From the cell containing the given text, extract its center point as (X, Y) coordinate. 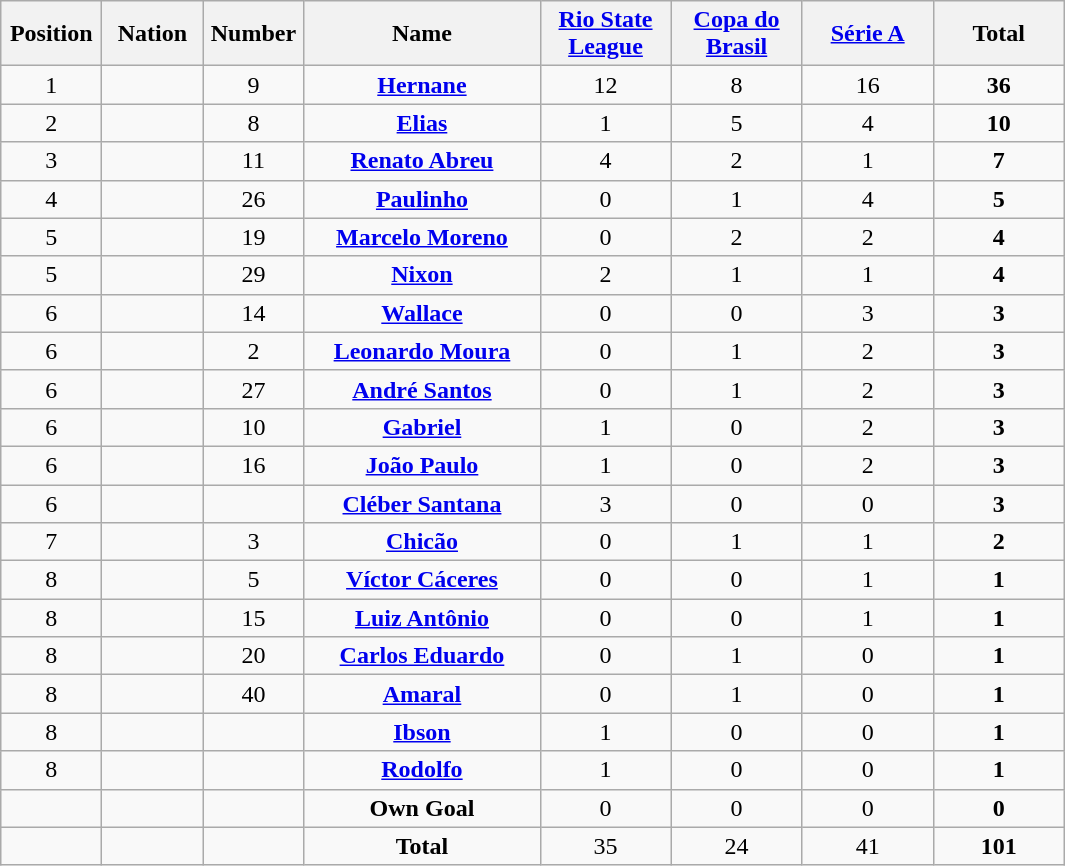
24 (736, 846)
41 (868, 846)
Chicão (422, 542)
14 (254, 313)
Number (254, 34)
Amaral (422, 694)
Víctor Cáceres (422, 580)
Own Goal (422, 808)
Nation (152, 34)
Hernane (422, 85)
Renato Abreu (422, 161)
15 (254, 618)
Name (422, 34)
Position (52, 34)
26 (254, 199)
36 (998, 85)
Cléber Santana (422, 503)
40 (254, 694)
Wallace (422, 313)
20 (254, 656)
Gabriel (422, 427)
9 (254, 85)
Elias (422, 123)
André Santos (422, 389)
João Paulo (422, 465)
Nixon (422, 275)
Marcelo Moreno (422, 237)
27 (254, 389)
Série A (868, 34)
11 (254, 161)
12 (606, 85)
Leonardo Moura (422, 351)
Copa do Brasil (736, 34)
19 (254, 237)
35 (606, 846)
101 (998, 846)
Rodolfo (422, 770)
29 (254, 275)
Ibson (422, 732)
Luiz Antônio (422, 618)
Rio State League (606, 34)
Paulinho (422, 199)
Carlos Eduardo (422, 656)
